Return the [x, y] coordinate for the center point of the cell that contains the specified text.  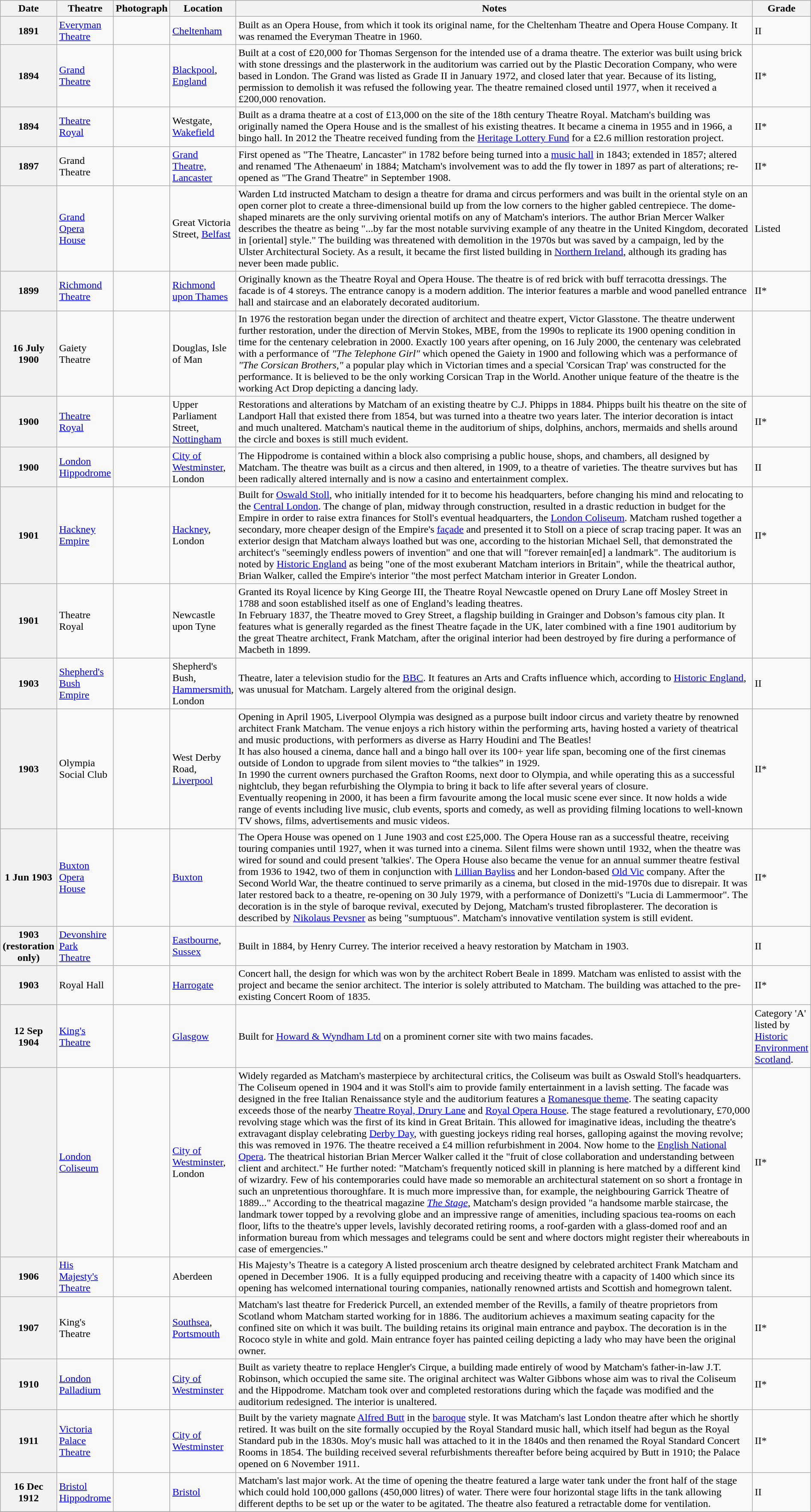
Built in 1884, by Henry Currey. The interior received a heavy restoration by Matcham in 1903. [494, 946]
London Coliseum [85, 1162]
Douglas, Isle of Man [203, 353]
1 Jun 1903 [29, 878]
Richmond upon Thames [203, 291]
Grade [781, 9]
16 July 1900 [29, 353]
Built for Howard & Wyndham Ltd on a prominent corner site with two mains facades. [494, 1036]
1910 [29, 1385]
1906 [29, 1277]
Date [29, 9]
Aberdeen [203, 1277]
Great Victoria Street, Belfast [203, 228]
Victoria Palace Theatre [85, 1441]
1899 [29, 291]
Grand Opera House [85, 228]
Olympia Social Club [85, 769]
Buxton Opera House [85, 878]
Blackpool, England [203, 76]
London Hippodrome [85, 467]
Upper Parliament Street, Nottingham [203, 422]
1903 (restoration only) [29, 946]
Hackney Empire [85, 535]
Shepherd's Bush, Hammersmith, London [203, 684]
Devonshire Park Theatre [85, 946]
12 Sep 1904 [29, 1036]
Richmond Theatre [85, 291]
Gaiety Theatre [85, 353]
Everyman Theatre [85, 31]
1897 [29, 166]
1907 [29, 1328]
Royal Hall [85, 985]
Shepherd's Bush Empire [85, 684]
Southsea, Portsmouth [203, 1328]
Location [203, 9]
West Derby Road, Liverpool [203, 769]
Notes [494, 9]
London Palladium [85, 1385]
His Majesty's Theatre [85, 1277]
Bristol Hippodrome [85, 1492]
Theatre [85, 9]
Hackney, London [203, 535]
Photograph [142, 9]
Newcastle upon Tyne [203, 620]
1911 [29, 1441]
1891 [29, 31]
Grand Theatre, Lancaster [203, 166]
16 Dec 1912 [29, 1492]
Eastbourne, Sussex [203, 946]
Harrogate [203, 985]
Listed [781, 228]
Category 'A' listed by Historic Environment Scotland. [781, 1036]
Cheltenham [203, 31]
Buxton [203, 878]
Westgate, Wakefield [203, 127]
Bristol [203, 1492]
Glasgow [203, 1036]
